Scan for the cell matching the given text and deliver its (x, y) coordinate at center. 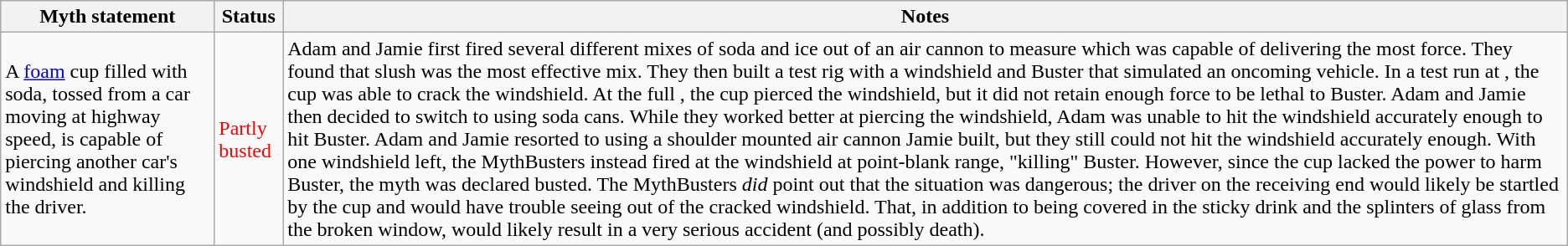
Partly busted (249, 139)
Status (249, 17)
Myth statement (107, 17)
Notes (926, 17)
A foam cup filled with soda, tossed from a car moving at highway speed, is capable of piercing another car's windshield and killing the driver. (107, 139)
